Find where the given text appears and provide that cell's center as (x, y) coordinate. 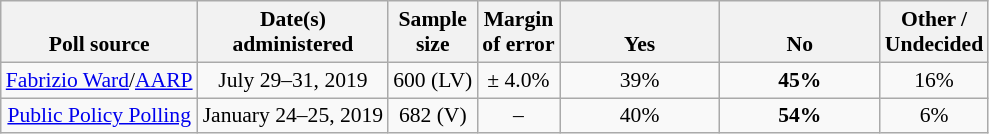
July 29–31, 2019 (294, 80)
Yes (640, 32)
39% (640, 80)
Other /Undecided (934, 32)
Poll source (100, 32)
January 24–25, 2019 (294, 116)
Fabrizio Ward/AARP (100, 80)
682 (V) (432, 116)
Public Policy Polling (100, 116)
– (518, 116)
Marginof error (518, 32)
No (800, 32)
600 (LV) (432, 80)
54% (800, 116)
45% (800, 80)
± 4.0% (518, 80)
40% (640, 116)
6% (934, 116)
Date(s)administered (294, 32)
Samplesize (432, 32)
16% (934, 80)
